From the cell containing the given text, extract its center point as (X, Y) coordinate. 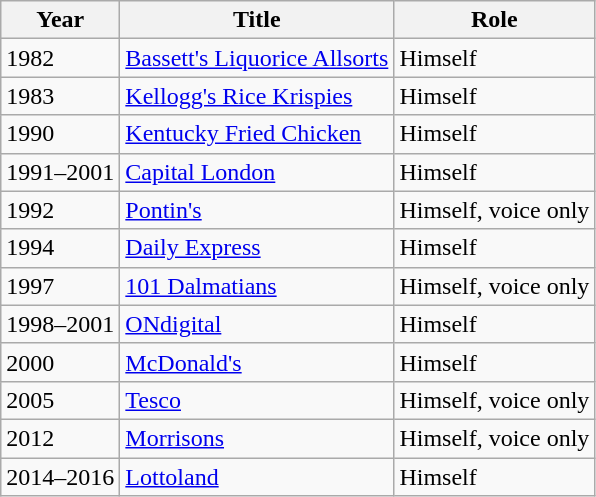
1983 (60, 96)
Pontin's (257, 210)
1982 (60, 58)
Title (257, 20)
2014–2016 (60, 477)
1990 (60, 134)
Capital London (257, 172)
Tesco (257, 400)
2012 (60, 438)
Lottoland (257, 477)
McDonald's (257, 362)
Morrisons (257, 438)
2000 (60, 362)
ONdigital (257, 324)
1997 (60, 286)
Kellogg's Rice Krispies (257, 96)
1992 (60, 210)
1998–2001 (60, 324)
2005 (60, 400)
Year (60, 20)
Daily Express (257, 248)
1991–2001 (60, 172)
Bassett's Liquorice Allsorts (257, 58)
Kentucky Fried Chicken (257, 134)
Role (494, 20)
101 Dalmatians (257, 286)
1994 (60, 248)
